Scan for the cell matching the given text and deliver its [x, y] coordinate at center. 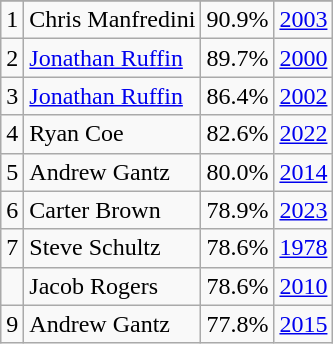
77.8% [238, 324]
89.7% [238, 58]
7 [12, 248]
2022 [304, 134]
2014 [304, 172]
2 [12, 58]
Steve Schultz [112, 248]
2023 [304, 210]
1 [12, 20]
86.4% [238, 96]
3 [12, 96]
2010 [304, 286]
Jacob Rogers [112, 286]
2003 [304, 20]
4 [12, 134]
9 [12, 324]
2002 [304, 96]
6 [12, 210]
78.9% [238, 210]
Ryan Coe [112, 134]
1978 [304, 248]
2000 [304, 58]
Carter Brown [112, 210]
5 [12, 172]
82.6% [238, 134]
80.0% [238, 172]
90.9% [238, 20]
2015 [304, 324]
Chris Manfredini [112, 20]
